Find where the given text appears and provide that cell's center as [X, Y] coordinate. 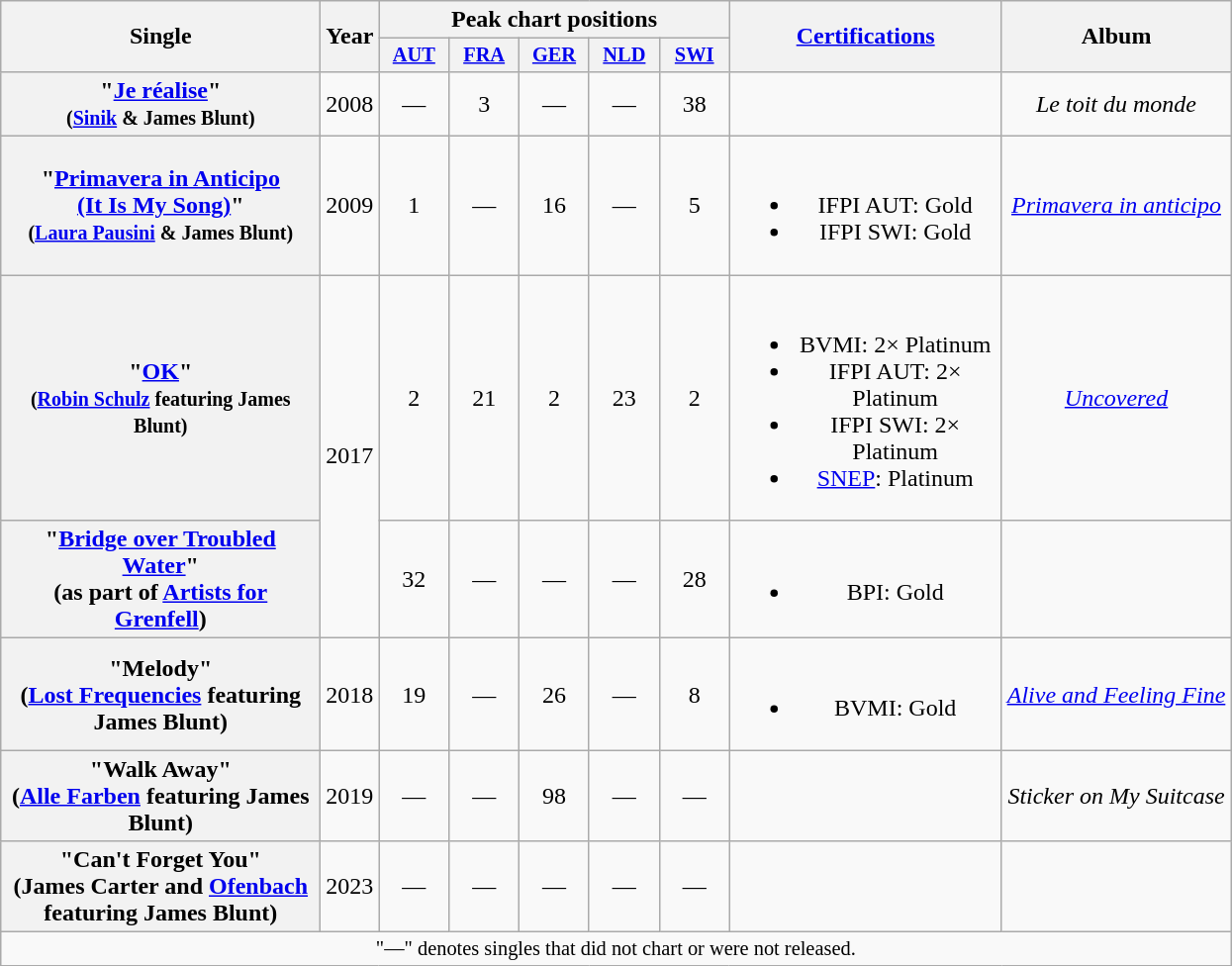
2023 [350, 887]
"OK"(Robin Schulz featuring James Blunt) [160, 398]
28 [695, 580]
FRA [485, 55]
19 [414, 695]
AUT [414, 55]
8 [695, 695]
IFPI AUT: GoldIFPI SWI: Gold [865, 206]
"—" denotes singles that did not chart or were not released. [616, 949]
Peak chart positions [554, 20]
2018 [350, 695]
2009 [350, 206]
Alive and Feeling Fine [1116, 695]
38 [695, 103]
SWI [695, 55]
BPI: Gold [865, 580]
32 [414, 580]
"Walk Away"(Alle Farben featuring James Blunt) [160, 796]
21 [485, 398]
"Je réalise" (Sinik & James Blunt) [160, 103]
"Primavera in Anticipo(It Is My Song)"(Laura Pausini & James Blunt) [160, 206]
2017 [350, 457]
Single [160, 37]
23 [623, 398]
Primavera in anticipo [1116, 206]
"Bridge over Troubled Water"(as part of Artists for Grenfell) [160, 580]
16 [554, 206]
"Can't Forget You"(James Carter and Ofenbach featuring James Blunt) [160, 887]
GER [554, 55]
BVMI: Gold [865, 695]
Uncovered [1116, 398]
2008 [350, 103]
"Melody"(Lost Frequencies featuring James Blunt) [160, 695]
Le toit du monde [1116, 103]
Certifications [865, 37]
2019 [350, 796]
Sticker on My Suitcase [1116, 796]
Year [350, 37]
5 [695, 206]
3 [485, 103]
98 [554, 796]
26 [554, 695]
1 [414, 206]
Album [1116, 37]
BVMI: 2× PlatinumIFPI AUT: 2× PlatinumIFPI SWI: 2× PlatinumSNEP: Platinum [865, 398]
NLD [623, 55]
